Locate the cell with the specified text and output its [X, Y] center coordinate. 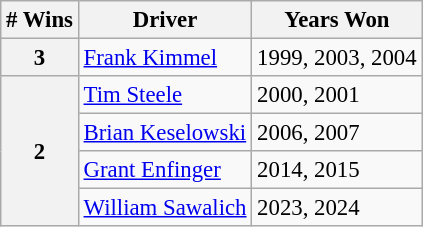
1999, 2003, 2004 [337, 58]
Grant Enfinger [165, 170]
2 [40, 151]
2014, 2015 [337, 170]
2000, 2001 [337, 95]
2023, 2024 [337, 208]
2006, 2007 [337, 133]
Years Won [337, 20]
3 [40, 58]
Brian Keselowski [165, 133]
Tim Steele [165, 95]
Frank Kimmel [165, 58]
William Sawalich [165, 208]
# Wins [40, 20]
Driver [165, 20]
